From the cell containing the given text, extract its center point as (x, y) coordinate. 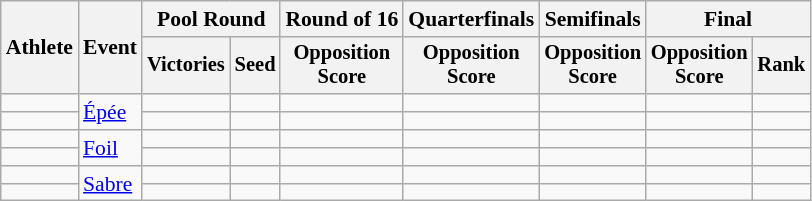
Semifinals (592, 19)
Victories (186, 66)
Quarterfinals (471, 19)
Athlete (40, 48)
Foil (110, 148)
Pool Round (211, 19)
Event (110, 48)
Final (728, 19)
Rank (782, 66)
Round of 16 (342, 19)
Épée (110, 112)
Seed (256, 66)
